Scan for the cell matching the given text and deliver its (x, y) coordinate at center. 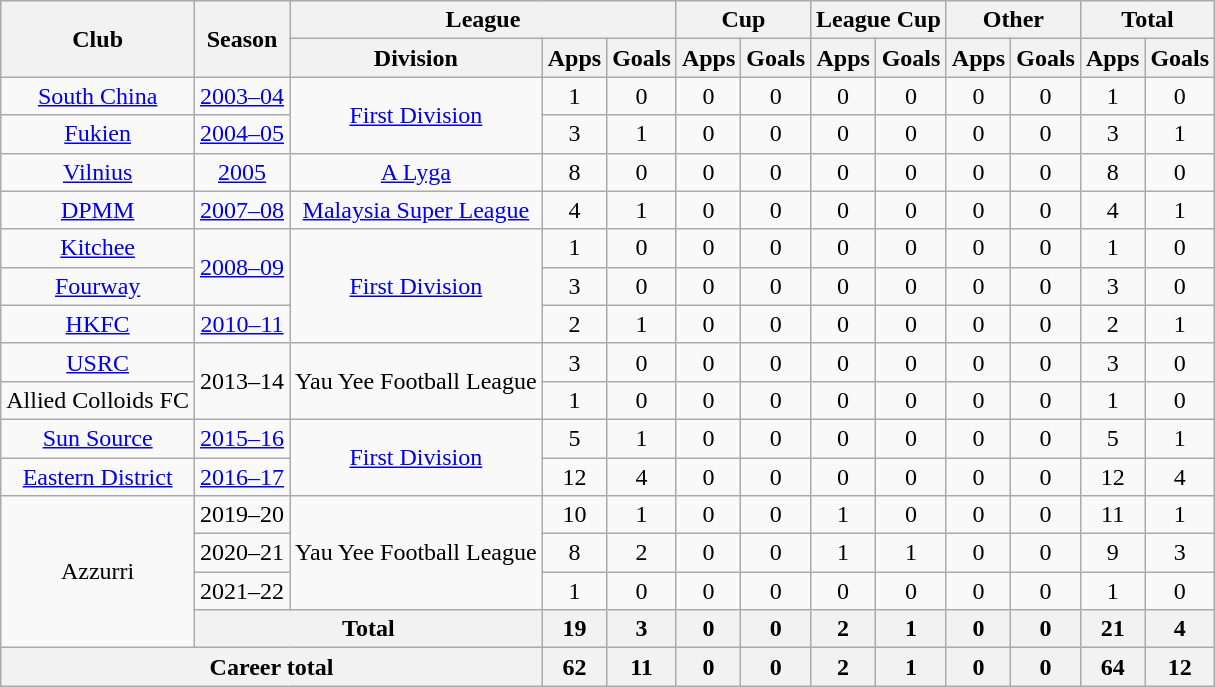
Allied Colloids FC (98, 400)
Career total (272, 667)
64 (1112, 667)
10 (574, 515)
Cup (743, 20)
2016–17 (242, 477)
Vilnius (98, 172)
USRC (98, 362)
2019–20 (242, 515)
2013–14 (242, 381)
2008–09 (242, 267)
2010–11 (242, 324)
2007–08 (242, 210)
Eastern District (98, 477)
62 (574, 667)
South China (98, 96)
Season (242, 39)
A Lyga (416, 172)
2015–16 (242, 438)
Division (416, 58)
Sun Source (98, 438)
19 (574, 629)
2020–21 (242, 553)
2003–04 (242, 96)
Club (98, 39)
League Cup (879, 20)
9 (1112, 553)
2005 (242, 172)
2021–22 (242, 591)
League (484, 20)
Azzurri (98, 572)
21 (1112, 629)
Kitchee (98, 248)
DPMM (98, 210)
HKFC (98, 324)
Fourway (98, 286)
2004–05 (242, 134)
Other (1013, 20)
Malaysia Super League (416, 210)
Fukien (98, 134)
